Pinpoint the cell where the given text exists, returning its [X, Y] midpoint coordinate. 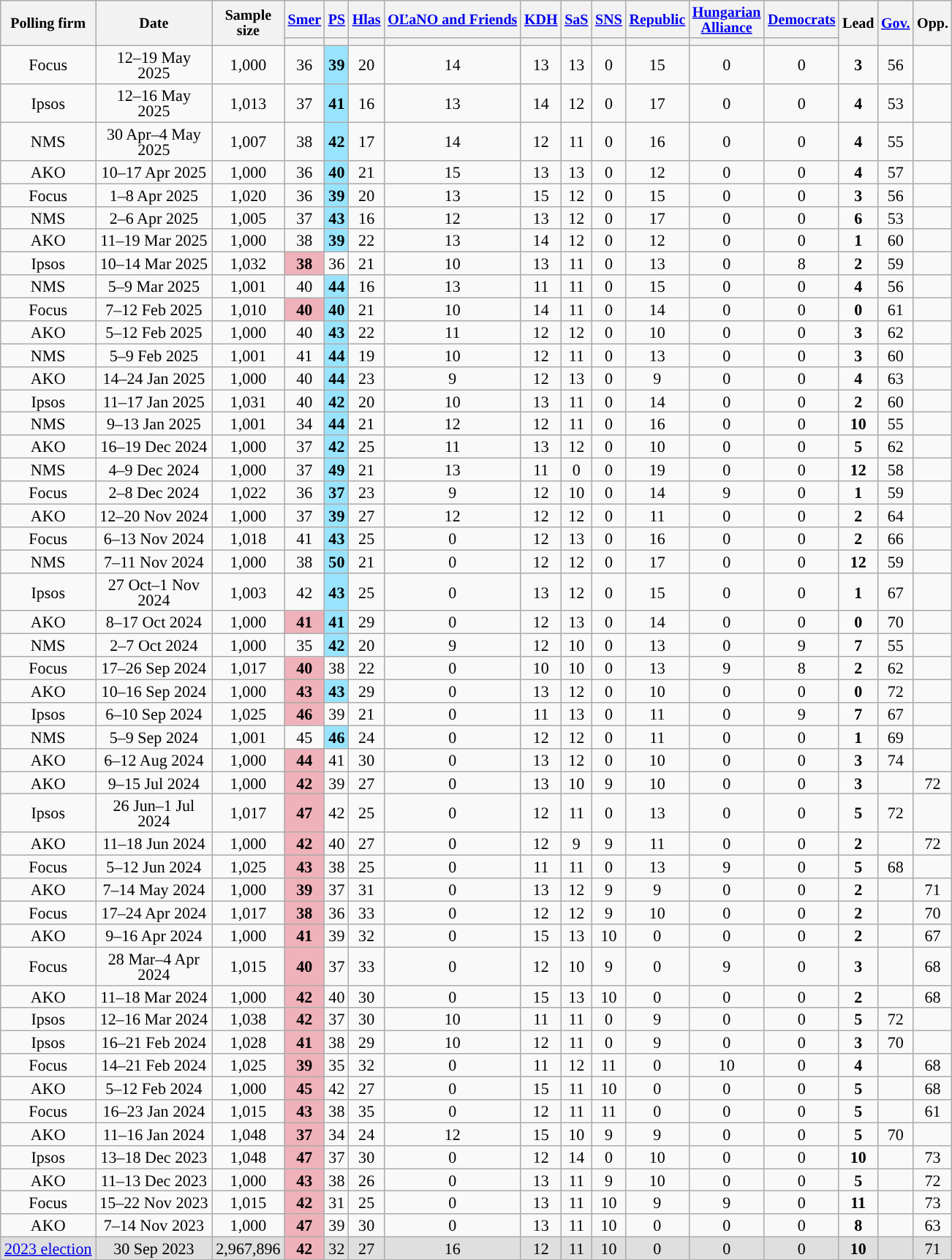
11–18 Jun 2024 [154, 844]
27 Oct–1 Nov 2024 [154, 592]
17–26 Sep 2024 [154, 668]
11–16 Jan 2024 [154, 1133]
10–16 Sep 2024 [154, 690]
16–21 Feb 2024 [154, 1041]
7–14 Nov 2023 [154, 1226]
5–12 Feb 2024 [154, 1088]
15–22 Nov 2023 [154, 1202]
9–15 Jul 2024 [154, 782]
14–21 Feb 2024 [154, 1065]
10–17 Apr 2025 [154, 171]
Polling firm [48, 23]
16–19 Dec 2024 [154, 446]
30 Apr–4 May 2025 [154, 141]
1–8 Apr 2025 [154, 195]
1,010 [249, 309]
12–16 Mar 2024 [154, 1019]
2–6 Apr 2025 [154, 218]
14–24 Jan 2025 [154, 377]
1,022 [249, 493]
1,018 [249, 538]
Democrats [801, 19]
6–12 Aug 2024 [154, 759]
30 Sep 2023 [154, 1248]
Hungarian Alliance [727, 19]
1,031 [249, 401]
1,003 [249, 592]
7–11 Nov 2024 [154, 562]
1,028 [249, 1041]
17–24 Apr 2024 [154, 913]
1,007 [249, 141]
KDH [541, 19]
1,032 [249, 263]
9–16 Apr 2024 [154, 935]
Lead [858, 23]
Opp. [932, 23]
10–14 Mar 2025 [154, 263]
69 [895, 737]
1,020 [249, 195]
12–16 May 2025 [154, 103]
Samplesize [249, 23]
Republic [657, 19]
11–17 Jan 2025 [154, 401]
49 [336, 469]
57 [895, 171]
8–17 Oct 2024 [154, 622]
12–19 May 2025 [154, 64]
12–20 Nov 2024 [154, 515]
7–12 Feb 2025 [154, 309]
Smer [304, 19]
11–13 Dec 2023 [154, 1179]
2–8 Dec 2024 [154, 493]
11–18 Mar 2024 [154, 996]
66 [895, 538]
74 [895, 759]
1,005 [249, 218]
26 [367, 1179]
2023 election [48, 1248]
58 [895, 469]
64 [895, 515]
6–13 Nov 2024 [154, 538]
28 Mar–4 Apr 2024 [154, 966]
1,013 [249, 103]
2–7 Oct 2024 [154, 645]
6–10 Sep 2024 [154, 714]
5–9 Sep 2024 [154, 737]
Gov. [895, 23]
SNS [608, 19]
4–9 Dec 2024 [154, 469]
11–19 Mar 2025 [154, 240]
2,967,896 [249, 1248]
26 Jun–1 Jul 2024 [154, 813]
5–12 Feb 2025 [154, 332]
PS [336, 19]
5–9 Mar 2025 [154, 287]
16–23 Jan 2024 [154, 1110]
6 [858, 218]
5–9 Feb 2025 [154, 355]
50 [336, 562]
9–13 Jan 2025 [154, 424]
7–14 May 2024 [154, 889]
Hlas [367, 19]
OĽaNO and Friends [452, 19]
SaS [576, 19]
5–12 Jun 2024 [154, 866]
Date [154, 23]
1,038 [249, 1019]
13–18 Dec 2023 [154, 1157]
